Locate the cell with the specified text and output its (x, y) center coordinate. 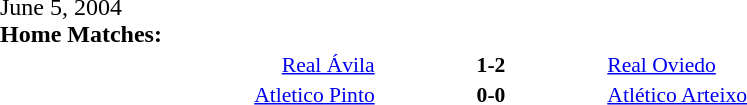
1-2 (492, 64)
